For the text-containing cell, return its midpoint in [x, y] coordinate format. 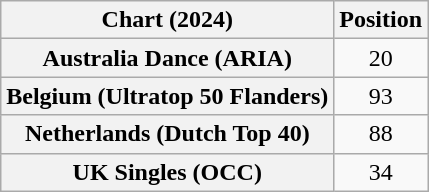
Belgium (Ultratop 50 Flanders) [168, 96]
93 [381, 96]
34 [381, 172]
UK Singles (OCC) [168, 172]
Netherlands (Dutch Top 40) [168, 134]
88 [381, 134]
Australia Dance (ARIA) [168, 58]
20 [381, 58]
Position [381, 20]
Chart (2024) [168, 20]
